From the cell containing the given text, extract its center point as (X, Y) coordinate. 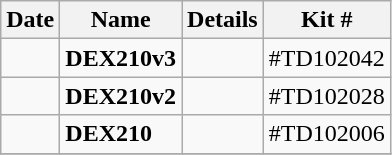
Date (30, 20)
Kit # (326, 20)
#TD102028 (326, 96)
DEX210 (121, 134)
#TD102042 (326, 58)
Name (121, 20)
Details (223, 20)
DEX210v2 (121, 96)
#TD102006 (326, 134)
DEX210v3 (121, 58)
